Extract the [X, Y] coordinate from the center of the cell holding the provided text.  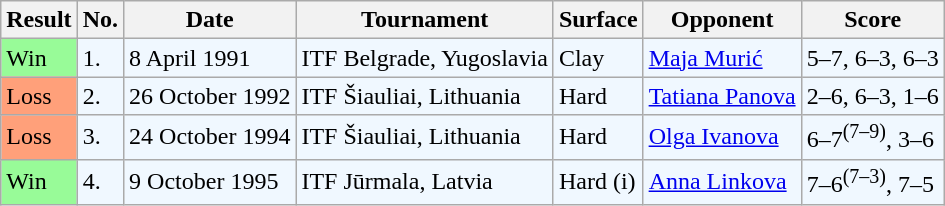
8 April 1991 [210, 58]
Opponent [722, 20]
Olga Ivanova [722, 138]
5–7, 6–3, 6–3 [872, 58]
ITF Jūrmala, Latvia [424, 182]
Hard (i) [598, 182]
3. [100, 138]
4. [100, 182]
No. [100, 20]
Clay [598, 58]
Tournament [424, 20]
1. [100, 58]
2. [100, 96]
Surface [598, 20]
9 October 1995 [210, 182]
7–6(7–3), 7–5 [872, 182]
Score [872, 20]
Tatiana Panova [722, 96]
Date [210, 20]
Result [39, 20]
ITF Belgrade, Yugoslavia [424, 58]
Maja Murić [722, 58]
26 October 1992 [210, 96]
Anna Linkova [722, 182]
6–7(7–9), 3–6 [872, 138]
2–6, 6–3, 1–6 [872, 96]
24 October 1994 [210, 138]
